Determine the [X, Y] coordinate at the center of the cell enclosing the given text.  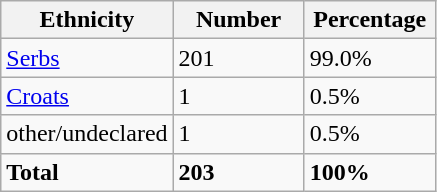
other/undeclared [87, 134]
201 [238, 58]
203 [238, 172]
Ethnicity [87, 20]
99.0% [370, 58]
Number [238, 20]
100% [370, 172]
Total [87, 172]
Serbs [87, 58]
Percentage [370, 20]
Croats [87, 96]
